Extract the [X, Y] coordinate from the center of the cell holding the provided text.  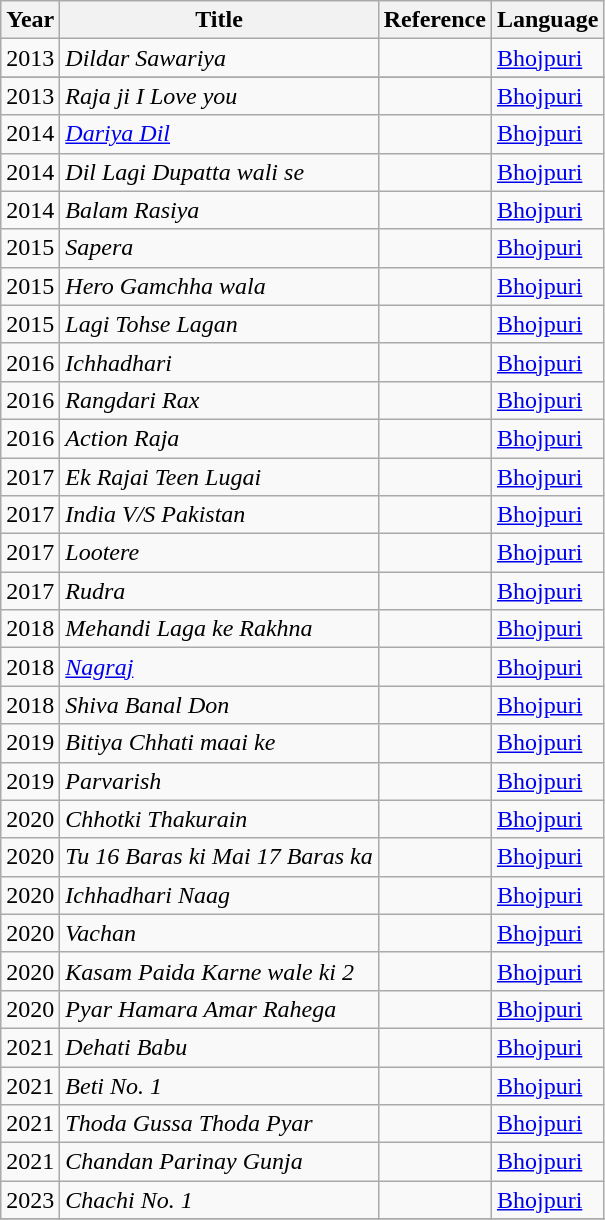
Thoda Gussa Thoda Pyar [219, 1124]
Dariya Dil [219, 134]
Hero Gamchha wala [219, 286]
2023 [30, 1200]
Ek Rajai Teen Lugai [219, 477]
Year [30, 20]
Raja ji I Love you [219, 96]
Kasam Paida Karne wale ki 2 [219, 971]
Vachan [219, 933]
Dil Lagi Dupatta wali se [219, 172]
Ichhadhari Naag [219, 895]
Tu 16 Baras ki Mai 17 Baras ka [219, 857]
Action Raja [219, 438]
Chandan Parinay Gunja [219, 1162]
Dehati Babu [219, 1047]
Chhotki Thakurain [219, 819]
Sapera [219, 248]
Shiva Banal Don [219, 705]
Dildar Sawariya [219, 58]
Mehandi Laga ke Rakhna [219, 629]
Lagi Tohse Lagan [219, 324]
Chachi No. 1 [219, 1200]
Parvarish [219, 781]
Title [219, 20]
Language [547, 20]
Balam Rasiya [219, 210]
Beti No. 1 [219, 1085]
Rudra [219, 591]
India V/S Pakistan [219, 515]
Lootere [219, 553]
Rangdari Rax [219, 400]
Pyar Hamara Amar Rahega [219, 1009]
Bitiya Chhati maai ke [219, 743]
Nagraj [219, 667]
Reference [434, 20]
Ichhadhari [219, 362]
